Capture the cell that displays the provided text and extract its (X, Y) central coordinate. 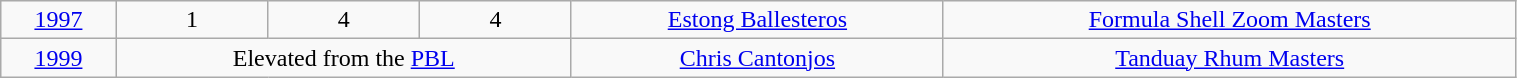
1999 (58, 58)
1997 (58, 20)
1 (192, 20)
Estong Ballesteros (757, 20)
Elevated from the PBL (344, 58)
Tanduay Rhum Masters (1230, 58)
Formula Shell Zoom Masters (1230, 20)
Chris Cantonjos (757, 58)
